Extract the (X, Y) coordinate from the center of the cell holding the provided text.  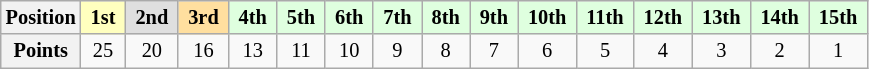
1st (104, 17)
2nd (152, 17)
14th (779, 17)
1 (838, 51)
2 (779, 51)
8 (446, 51)
4 (663, 51)
3 (721, 51)
6th (349, 17)
10 (349, 51)
6 (547, 51)
Position (41, 17)
11 (301, 51)
15th (838, 17)
20 (152, 51)
10th (547, 17)
7th (397, 17)
4th (253, 17)
16 (203, 51)
13th (721, 17)
7 (494, 51)
12th (663, 17)
8th (446, 17)
5th (301, 17)
5 (604, 51)
Points (41, 51)
9 (397, 51)
9th (494, 17)
11th (604, 17)
3rd (203, 17)
13 (253, 51)
25 (104, 51)
